Provide the [x, y] coordinate of the cell's center where the given text is located.  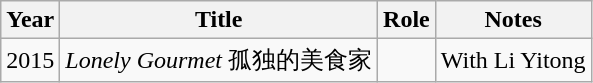
2015 [30, 60]
Lonely Gourmet 孤独的美食家 [219, 60]
Title [219, 20]
Role [407, 20]
Notes [513, 20]
With Li Yitong [513, 60]
Year [30, 20]
